Pinpoint the cell where the given text exists, returning its (X, Y) midpoint coordinate. 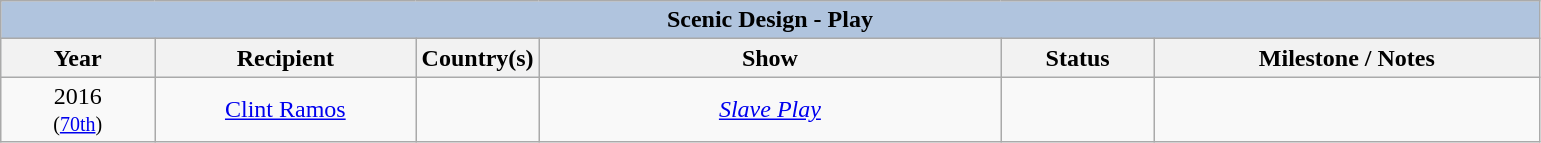
Show (770, 58)
Country(s) (478, 58)
Milestone / Notes (1346, 58)
Year (78, 58)
Status (1078, 58)
Scenic Design - Play (770, 20)
Recipient (286, 58)
Slave Play (770, 110)
2016(70th) (78, 110)
Clint Ramos (286, 110)
